Pinpoint the cell where the given text exists, returning its (x, y) midpoint coordinate. 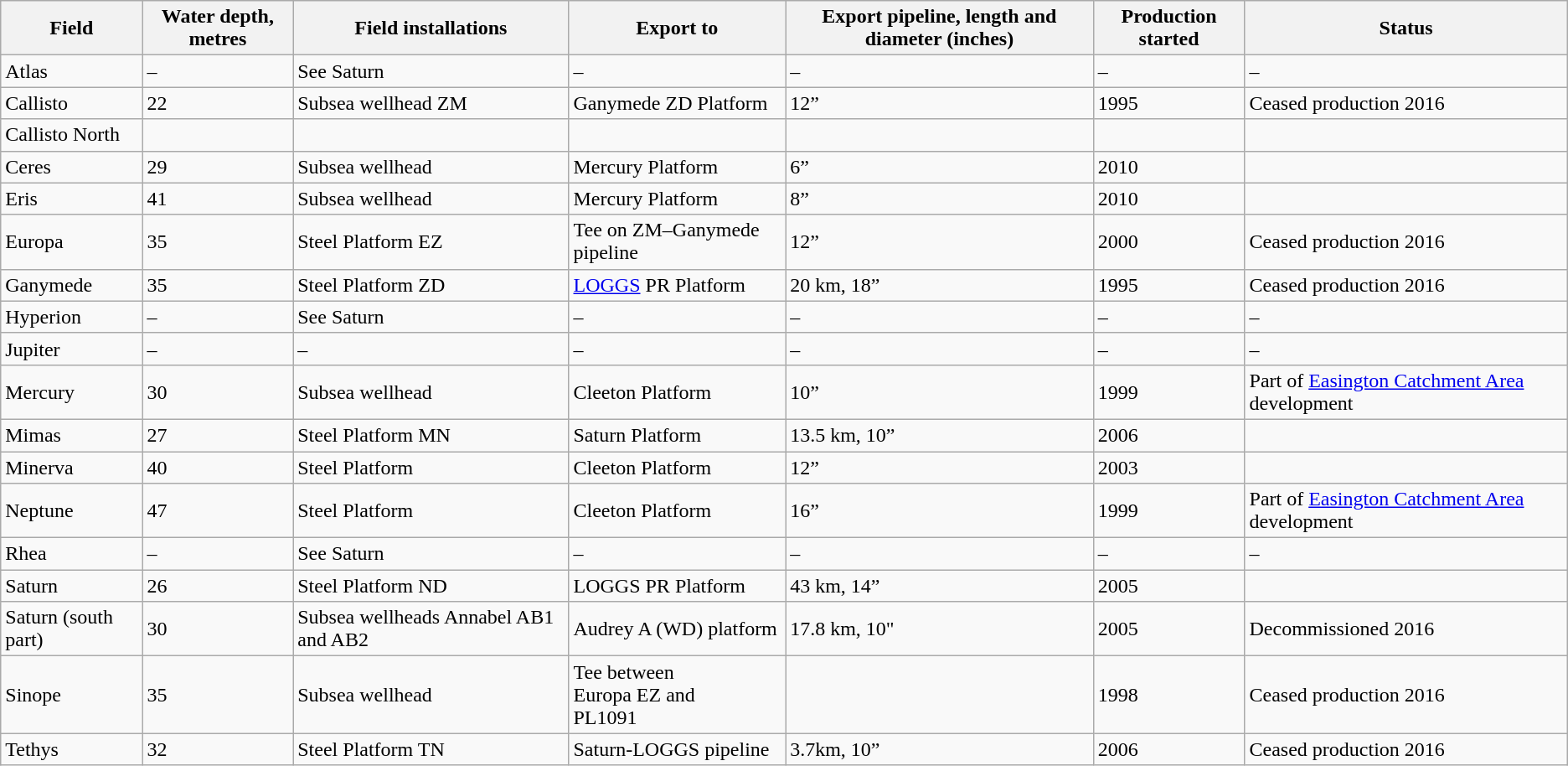
3.7km, 10” (940, 749)
2003 (1169, 467)
Field installations (431, 28)
Jupiter (72, 349)
Export to (677, 28)
Steel Platform EZ (431, 241)
Tee on ZM–Ganymede pipeline (677, 241)
Production started (1169, 28)
Audrey A (WD) platform (677, 629)
Field (72, 28)
16” (940, 511)
Subsea wellheads Annabel AB1 and AB2 (431, 629)
20 km, 18” (940, 285)
40 (218, 467)
Minerva (72, 467)
47 (218, 511)
Subsea wellhead ZM (431, 103)
Decommissioned 2016 (1406, 629)
41 (218, 199)
Eris (72, 199)
Saturn (south part) (72, 629)
Saturn-LOGGS pipeline (677, 749)
Mercury (72, 392)
Atlas (72, 71)
Callisto North (72, 135)
Saturn Platform (677, 435)
27 (218, 435)
Export pipeline, length and diameter (inches) (940, 28)
Callisto (72, 103)
Sinope (72, 695)
2000 (1169, 241)
22 (218, 103)
17.8 km, 10" (940, 629)
Europa (72, 241)
Ganymede ZD Platform (677, 103)
13.5 km, 10” (940, 435)
29 (218, 167)
Mimas (72, 435)
8” (940, 199)
1998 (1169, 695)
Water depth, metres (218, 28)
Neptune (72, 511)
Tethys (72, 749)
26 (218, 586)
Ganymede (72, 285)
32 (218, 749)
Steel Platform ZD (431, 285)
Steel Platform ND (431, 586)
Tee betweenEuropa EZ andPL1091 (677, 695)
Rhea (72, 554)
Ceres (72, 167)
Steel Platform MN (431, 435)
43 km, 14” (940, 586)
10” (940, 392)
Steel Platform TN (431, 749)
Saturn (72, 586)
6” (940, 167)
Hyperion (72, 317)
Status (1406, 28)
